Capture the cell that displays the provided text and extract its [X, Y] central coordinate. 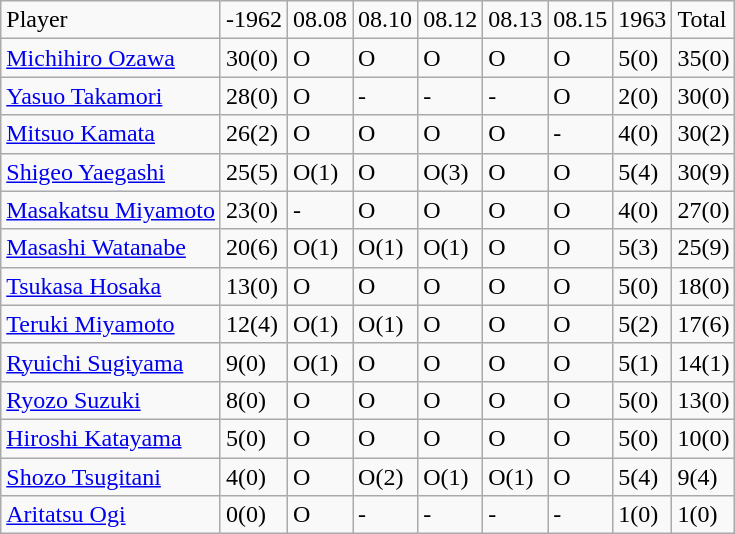
Teruki Miyamoto [111, 324]
Tsukasa Hosaka [111, 286]
Mitsuo Kamata [111, 134]
Ryozo Suzuki [111, 400]
08.12 [450, 20]
5(1) [642, 362]
30(2) [704, 134]
20(6) [254, 248]
1963 [642, 20]
27(0) [704, 210]
25(9) [704, 248]
Hiroshi Katayama [111, 438]
14(1) [704, 362]
9(4) [704, 477]
Shozo Tsugitani [111, 477]
Ryuichi Sugiyama [111, 362]
Masakatsu Miyamoto [111, 210]
08.13 [516, 20]
08.15 [580, 20]
35(0) [704, 58]
Player [111, 20]
12(4) [254, 324]
18(0) [704, 286]
Total [704, 20]
Masashi Watanabe [111, 248]
5(3) [642, 248]
10(0) [704, 438]
08.08 [320, 20]
0(0) [254, 515]
08.10 [386, 20]
O(3) [450, 172]
-1962 [254, 20]
17(6) [704, 324]
Yasuo Takamori [111, 96]
25(5) [254, 172]
2(0) [642, 96]
Aritatsu Ogi [111, 515]
30(9) [704, 172]
O(2) [386, 477]
26(2) [254, 134]
Shigeo Yaegashi [111, 172]
28(0) [254, 96]
5(2) [642, 324]
9(0) [254, 362]
8(0) [254, 400]
23(0) [254, 210]
Michihiro Ozawa [111, 58]
